Find where the given text appears and provide that cell's center as [x, y] coordinate. 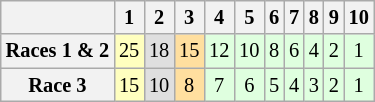
12 [219, 51]
Races 1 & 2 [58, 51]
Race 3 [58, 85]
9 [334, 17]
25 [129, 51]
18 [159, 51]
